Return (x, y) of the center of cell containing provided text 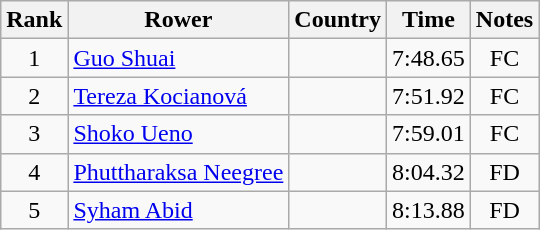
Guo Shuai (178, 58)
2 (34, 96)
Rower (178, 20)
7:59.01 (429, 134)
Tereza Kocianová (178, 96)
1 (34, 58)
Country (338, 20)
8:13.88 (429, 210)
Shoko Ueno (178, 134)
7:51.92 (429, 96)
8:04.32 (429, 172)
Phuttharaksa Neegree (178, 172)
Rank (34, 20)
3 (34, 134)
7:48.65 (429, 58)
5 (34, 210)
4 (34, 172)
Notes (504, 20)
Time (429, 20)
Syham Abid (178, 210)
